Locate the cell with the specified text and output its [x, y] center coordinate. 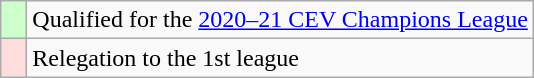
Relegation to the 1st league [280, 58]
Qualified for the 2020–21 CEV Champions League [280, 20]
